Provide the (X, Y) coordinate of the cell's center where the given text is located.  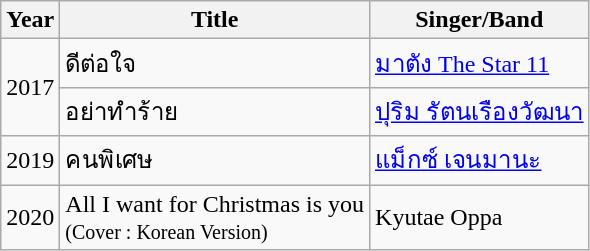
แม็กซ์ เจนมานะ (480, 160)
Year (30, 20)
All I want for Christmas is you(Cover : Korean Version) (215, 216)
Singer/Band (480, 20)
2017 (30, 88)
2019 (30, 160)
2020 (30, 216)
Kyutae Oppa (480, 216)
คนพิเศษ (215, 160)
Title (215, 20)
มาตัง The Star 11 (480, 64)
อย่าทำร้าย (215, 112)
ดีต่อใจ (215, 64)
ปุริม รัตนเรืองวัฒนา (480, 112)
